Detect which cell encompasses the target text, then output its (x, y) center coordinate. 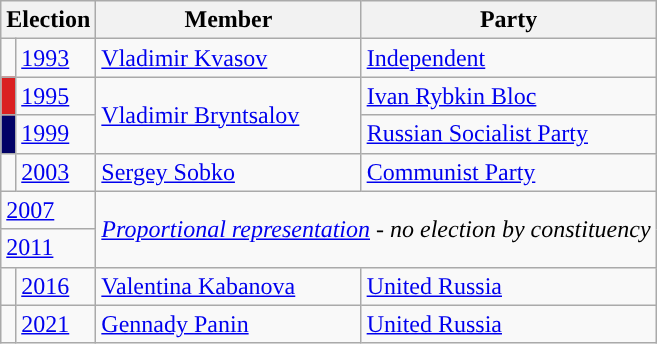
Gennady Panin (228, 324)
1995 (56, 96)
Communist Party (508, 172)
Ivan Rybkin Bloc (508, 96)
Vladimir Kvasov (228, 58)
Member (228, 20)
2011 (48, 248)
2021 (56, 324)
Party (508, 20)
Russian Socialist Party (508, 134)
Sergey Sobko (228, 172)
Election (48, 20)
Vladimir Bryntsalov (228, 115)
Independent (508, 58)
Valentina Kabanova (228, 286)
2003 (56, 172)
1999 (56, 134)
Proportional representation - no election by constituency (376, 229)
2016 (56, 286)
2007 (48, 210)
1993 (56, 58)
